Provide the (x, y) coordinate of the cell's center where the given text is located.  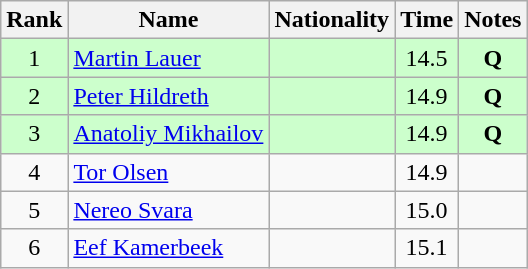
Anatoliy Mikhailov (168, 134)
Eef Kamerbeek (168, 248)
1 (34, 58)
Tor Olsen (168, 172)
15.1 (427, 248)
Nereo Svara (168, 210)
3 (34, 134)
2 (34, 96)
Name (168, 20)
5 (34, 210)
15.0 (427, 210)
Nationality (332, 20)
6 (34, 248)
Rank (34, 20)
Martin Lauer (168, 58)
4 (34, 172)
Notes (493, 20)
Peter Hildreth (168, 96)
Time (427, 20)
14.5 (427, 58)
